From the cell containing the given text, extract its center point as (x, y) coordinate. 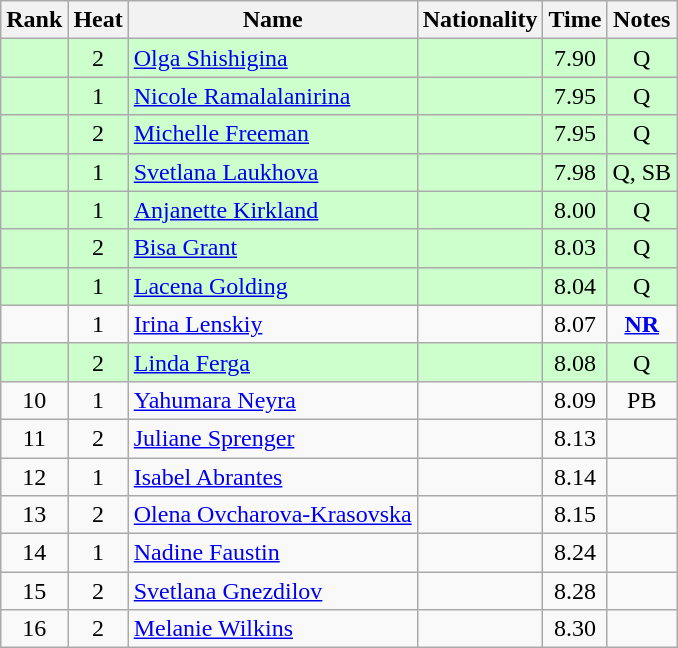
Nicole Ramalalanirina (272, 96)
8.15 (575, 515)
8.04 (575, 286)
8.28 (575, 591)
Anjanette Kirkland (272, 210)
8.13 (575, 438)
15 (34, 591)
Michelle Freeman (272, 134)
8.09 (575, 400)
Rank (34, 20)
Yahumara Neyra (272, 400)
Lacena Golding (272, 286)
Svetlana Gnezdilov (272, 591)
Notes (642, 20)
14 (34, 553)
8.07 (575, 324)
Name (272, 20)
8.30 (575, 629)
NR (642, 324)
Isabel Abrantes (272, 477)
Olena Ovcharova-Krasovska (272, 515)
Olga Shishigina (272, 58)
8.24 (575, 553)
Linda Ferga (272, 362)
8.08 (575, 362)
Q, SB (642, 172)
13 (34, 515)
7.98 (575, 172)
8.03 (575, 248)
16 (34, 629)
Time (575, 20)
Bisa Grant (272, 248)
Melanie Wilkins (272, 629)
Svetlana Laukhova (272, 172)
11 (34, 438)
Juliane Sprenger (272, 438)
7.90 (575, 58)
Nationality (480, 20)
8.00 (575, 210)
Irina Lenskiy (272, 324)
8.14 (575, 477)
Heat (98, 20)
12 (34, 477)
10 (34, 400)
PB (642, 400)
Nadine Faustin (272, 553)
